Search for the cell housing the specified text and yield its (x, y) center coordinate. 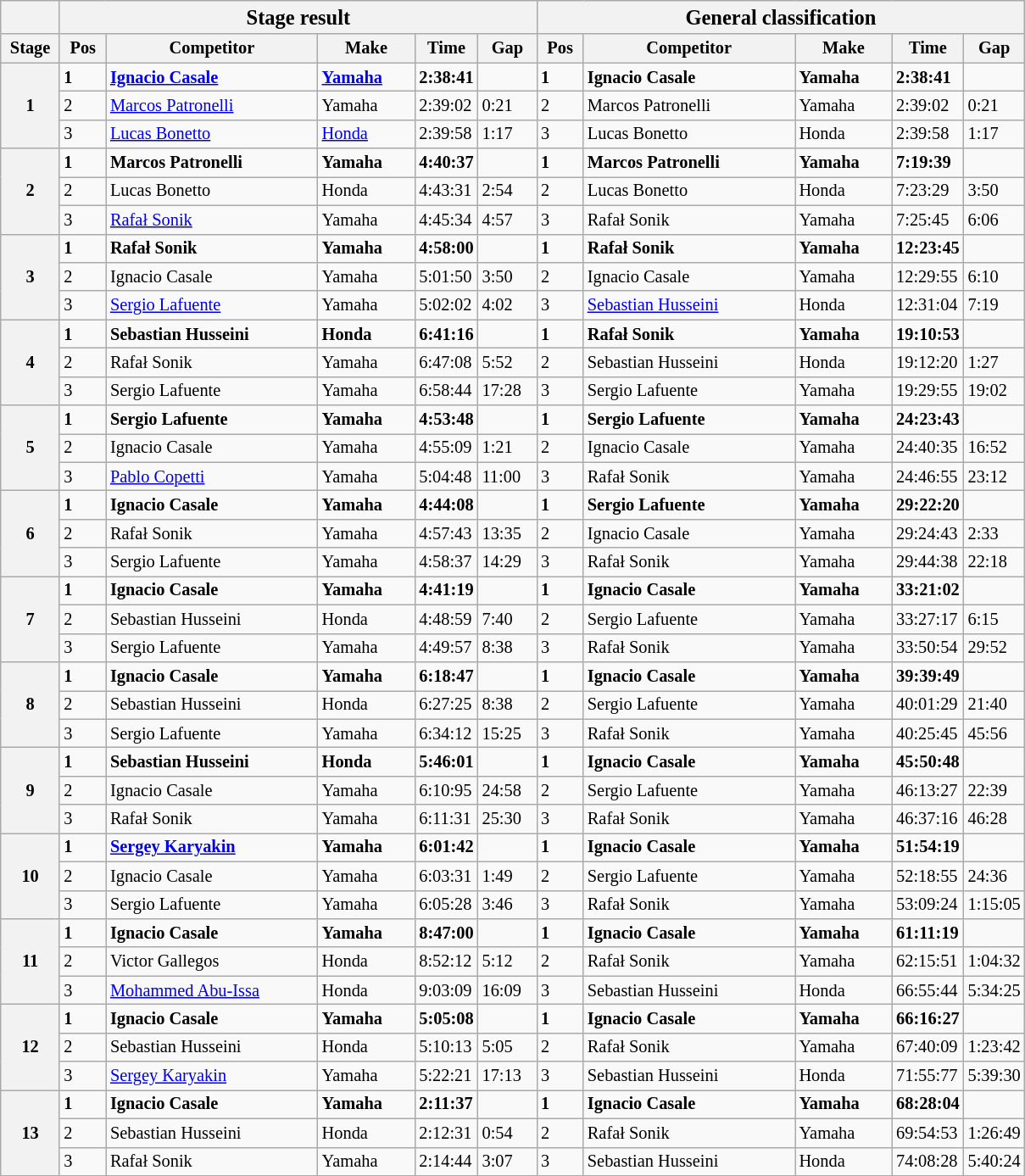
5:05 (508, 1047)
3:07 (508, 1162)
2:54 (508, 191)
1:27 (994, 362)
11:00 (508, 477)
29:44:38 (928, 562)
2:12:31 (446, 1133)
16:09 (508, 990)
6:10 (994, 276)
7:25:45 (928, 220)
19:10:53 (928, 334)
13 (31, 1133)
5:12 (508, 961)
Stage result (298, 17)
4:45:34 (446, 220)
4 (31, 363)
Victor Gallegos (212, 961)
12:29:55 (928, 276)
6:11:31 (446, 819)
4:41:19 (446, 590)
24:58 (508, 790)
6:01:42 (446, 847)
9:03:09 (446, 990)
22:18 (994, 562)
5:34:25 (994, 990)
13:35 (508, 533)
1:23:42 (994, 1047)
General classification (780, 17)
11 (31, 961)
8 (31, 704)
8:52:12 (446, 961)
10 (31, 875)
46:28 (994, 819)
19:29:55 (928, 391)
6:34:12 (446, 733)
46:37:16 (928, 819)
6:03:31 (446, 876)
46:13:27 (928, 790)
16:52 (994, 448)
5 (31, 448)
17:28 (508, 391)
4:57 (508, 220)
39:39:49 (928, 676)
25:30 (508, 819)
7:19 (994, 305)
29:22:20 (928, 504)
4:49:57 (446, 648)
53:09:24 (928, 905)
0:54 (508, 1133)
Stage (31, 48)
4:58:37 (446, 562)
24:40:35 (928, 448)
33:21:02 (928, 590)
7:40 (508, 619)
69:54:53 (928, 1133)
52:18:55 (928, 876)
6:15 (994, 619)
Mohammed Abu-Issa (212, 990)
51:54:19 (928, 847)
5:10:13 (446, 1047)
6:05:28 (446, 905)
68:28:04 (928, 1104)
7:19:39 (928, 163)
19:02 (994, 391)
33:50:54 (928, 648)
24:36 (994, 876)
29:24:43 (928, 533)
2:14:44 (446, 1162)
66:16:27 (928, 1018)
15:25 (508, 733)
5:52 (508, 362)
5:02:02 (446, 305)
24:23:43 (928, 420)
17:13 (508, 1076)
66:55:44 (928, 990)
6 (31, 532)
4:58:00 (446, 248)
19:12:20 (928, 362)
5:04:48 (446, 477)
24:46:55 (928, 477)
22:39 (994, 790)
5:46:01 (446, 761)
5:40:24 (994, 1162)
12 (31, 1046)
4:57:43 (446, 533)
1:21 (508, 448)
9 (31, 790)
8:47:00 (446, 933)
Pablo Copetti (212, 477)
4:40:37 (446, 163)
29:52 (994, 648)
6:18:47 (446, 676)
45:56 (994, 733)
12:31:04 (928, 305)
6:47:08 (446, 362)
4:48:59 (446, 619)
6:58:44 (446, 391)
33:27:17 (928, 619)
3:46 (508, 905)
2:33 (994, 533)
14:29 (508, 562)
6:41:16 (446, 334)
1:04:32 (994, 961)
1:49 (508, 876)
5:05:08 (446, 1018)
4:55:09 (446, 448)
5:01:50 (446, 276)
62:15:51 (928, 961)
6:06 (994, 220)
45:50:48 (928, 761)
23:12 (994, 477)
61:11:19 (928, 933)
40:01:29 (928, 705)
4:44:08 (446, 504)
4:02 (508, 305)
7:23:29 (928, 191)
5:22:21 (446, 1076)
6:27:25 (446, 705)
74:08:28 (928, 1162)
12:23:45 (928, 248)
21:40 (994, 705)
67:40:09 (928, 1047)
40:25:45 (928, 733)
7 (31, 619)
2:11:37 (446, 1104)
6:10:95 (446, 790)
71:55:77 (928, 1076)
1:26:49 (994, 1133)
4:53:48 (446, 420)
5:39:30 (994, 1076)
4:43:31 (446, 191)
1:15:05 (994, 905)
